Locate the cell with the specified text and output its [X, Y] center coordinate. 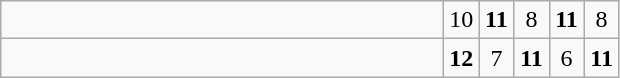
10 [462, 20]
12 [462, 58]
6 [566, 58]
7 [496, 58]
